Identify which cell holds the provided text, then report its [x, y] central coordinate. 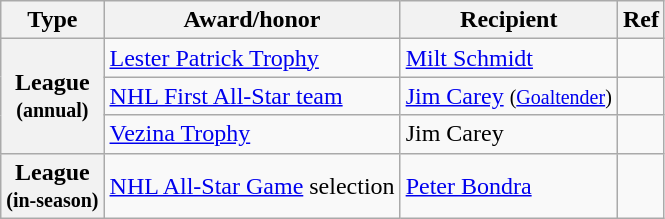
Type [52, 20]
Ref [640, 20]
Lester Patrick Trophy [252, 58]
Recipient [508, 20]
NHL First All-Star team [252, 96]
Peter Bondra [508, 186]
Award/honor [252, 20]
Jim Carey (Goaltender) [508, 96]
League(annual) [52, 96]
League(in-season) [52, 186]
Vezina Trophy [252, 134]
Milt Schmidt [508, 58]
NHL All-Star Game selection [252, 186]
Jim Carey [508, 134]
